Identify which cell holds the provided text, then report its (X, Y) central coordinate. 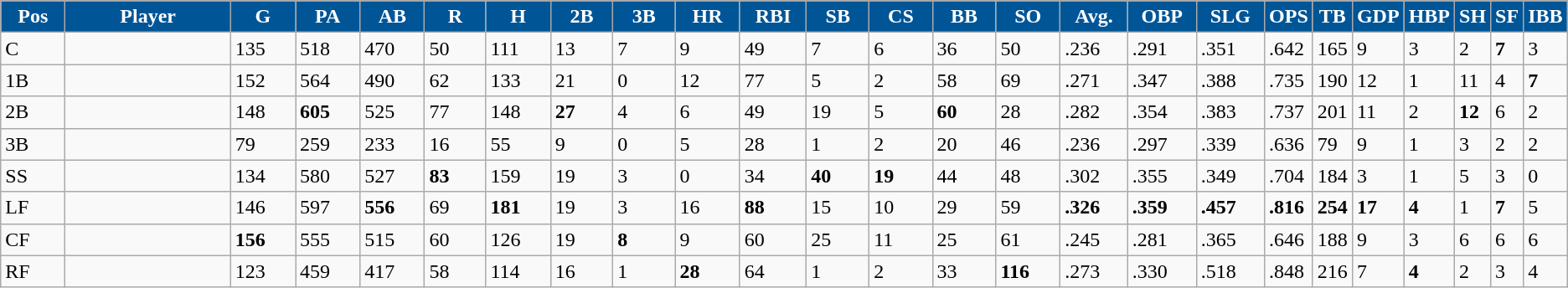
SO (1029, 17)
OPS (1289, 17)
10 (901, 208)
15 (838, 208)
20 (964, 144)
.245 (1094, 239)
156 (263, 239)
.282 (1094, 112)
.355 (1162, 176)
605 (327, 112)
27 (581, 112)
190 (1332, 80)
44 (964, 176)
518 (327, 49)
.291 (1162, 49)
.383 (1230, 112)
CF (34, 239)
.351 (1230, 49)
.636 (1289, 144)
527 (392, 176)
556 (392, 208)
126 (518, 239)
HBP (1429, 17)
8 (644, 239)
133 (518, 80)
1B (34, 80)
515 (392, 239)
490 (392, 80)
GDP (1378, 17)
SLG (1230, 17)
64 (773, 271)
146 (263, 208)
H (518, 17)
13 (581, 49)
29 (964, 208)
.388 (1230, 80)
Avg. (1094, 17)
.271 (1094, 80)
.330 (1162, 271)
184 (1332, 176)
33 (964, 271)
Pos (34, 17)
.642 (1289, 49)
SS (34, 176)
OBP (1162, 17)
233 (392, 144)
TB (1332, 17)
123 (263, 271)
216 (1332, 271)
SH (1473, 17)
555 (327, 239)
21 (581, 80)
580 (327, 176)
SB (838, 17)
55 (518, 144)
PA (327, 17)
135 (263, 49)
.646 (1289, 239)
40 (838, 176)
.816 (1289, 208)
HR (707, 17)
.737 (1289, 112)
BB (964, 17)
G (263, 17)
.349 (1230, 176)
111 (518, 49)
470 (392, 49)
.281 (1162, 239)
134 (263, 176)
IBB (1546, 17)
.347 (1162, 80)
597 (327, 208)
259 (327, 144)
61 (1029, 239)
.735 (1289, 80)
48 (1029, 176)
62 (456, 80)
159 (518, 176)
CS (901, 17)
.302 (1094, 176)
116 (1029, 271)
59 (1029, 208)
152 (263, 80)
34 (773, 176)
417 (392, 271)
.848 (1289, 271)
83 (456, 176)
46 (1029, 144)
.273 (1094, 271)
36 (964, 49)
AB (392, 17)
254 (1332, 208)
201 (1332, 112)
RF (34, 271)
459 (327, 271)
17 (1378, 208)
Player (147, 17)
R (456, 17)
.518 (1230, 271)
88 (773, 208)
165 (1332, 49)
.457 (1230, 208)
.354 (1162, 112)
525 (392, 112)
.326 (1094, 208)
564 (327, 80)
114 (518, 271)
.704 (1289, 176)
SF (1508, 17)
.359 (1162, 208)
.365 (1230, 239)
181 (518, 208)
C (34, 49)
188 (1332, 239)
.297 (1162, 144)
LF (34, 208)
.339 (1230, 144)
RBI (773, 17)
